For the text-containing cell, return its midpoint in [X, Y] coordinate format. 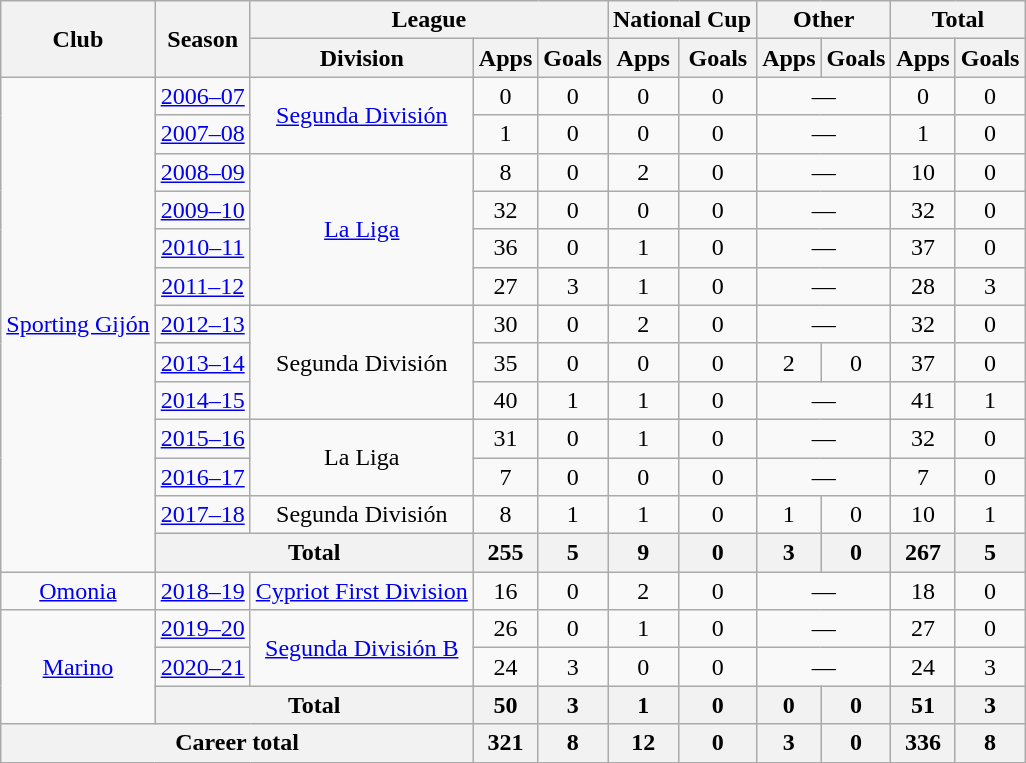
2010–11 [202, 248]
2015–16 [202, 438]
2006–07 [202, 96]
41 [923, 400]
321 [505, 743]
2012–13 [202, 324]
League [428, 20]
50 [505, 705]
36 [505, 248]
2011–12 [202, 286]
Cypriot First Division [362, 591]
28 [923, 286]
Career total [238, 743]
Omonia [78, 591]
40 [505, 400]
30 [505, 324]
National Cup [682, 20]
51 [923, 705]
2008–09 [202, 172]
2014–15 [202, 400]
26 [505, 629]
35 [505, 362]
18 [923, 591]
2009–10 [202, 210]
31 [505, 438]
9 [644, 553]
2007–08 [202, 134]
Season [202, 39]
Segunda División B [362, 648]
336 [923, 743]
Sporting Gijón [78, 324]
Other [824, 20]
2013–14 [202, 362]
2018–19 [202, 591]
16 [505, 591]
267 [923, 553]
255 [505, 553]
Marino [78, 667]
2016–17 [202, 477]
Division [362, 58]
2017–18 [202, 515]
2019–20 [202, 629]
2020–21 [202, 667]
Club [78, 39]
12 [644, 743]
